Search for the cell housing the specified text and yield its (X, Y) center coordinate. 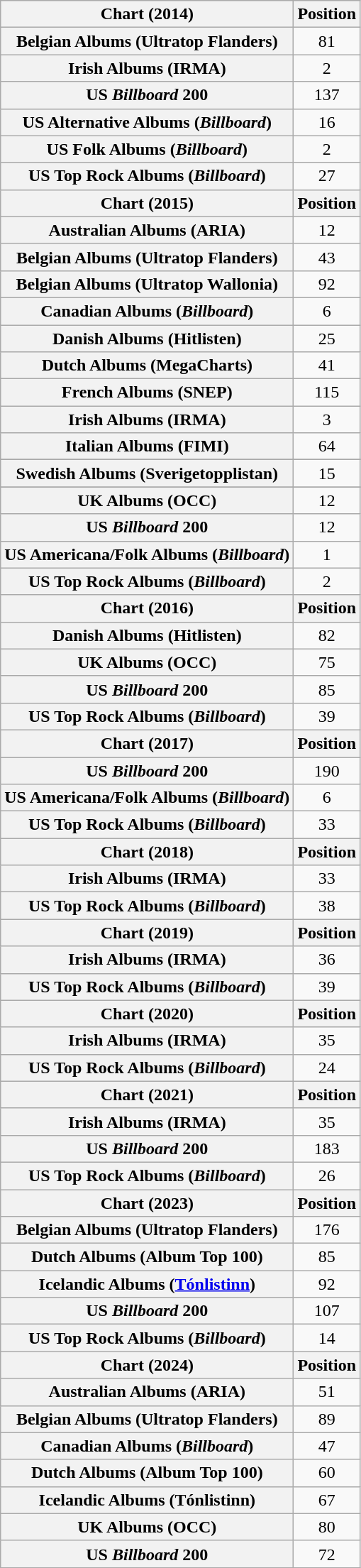
137 (327, 95)
51 (327, 1392)
US Alternative Albums (Billboard) (148, 122)
Chart (2019) (148, 933)
38 (327, 906)
Chart (2017) (148, 743)
89 (327, 1419)
26 (327, 1175)
3 (327, 420)
82 (327, 635)
Swedish Albums (Sverigetopplistan) (148, 473)
27 (327, 176)
41 (327, 366)
75 (327, 662)
67 (327, 1500)
Chart (2018) (148, 852)
Chart (2020) (148, 1014)
Chart (2014) (148, 14)
81 (327, 41)
Italian Albums (FIMI) (148, 446)
15 (327, 473)
36 (327, 960)
Chart (2016) (148, 608)
47 (327, 1446)
43 (327, 257)
US Folk Albums (Billboard) (148, 149)
176 (327, 1230)
Chart (2024) (148, 1365)
80 (327, 1527)
64 (327, 446)
115 (327, 393)
Chart (2021) (148, 1095)
183 (327, 1148)
25 (327, 339)
60 (327, 1473)
Chart (2023) (148, 1203)
1 (327, 554)
French Albums (SNEP) (148, 393)
14 (327, 1338)
190 (327, 770)
Belgian Albums (Ultratop Wallonia) (148, 284)
24 (327, 1068)
Chart (2015) (148, 203)
Dutch Albums (MegaCharts) (148, 366)
16 (327, 122)
107 (327, 1311)
72 (327, 1554)
